Locate the cell with the specified text and output its (x, y) center coordinate. 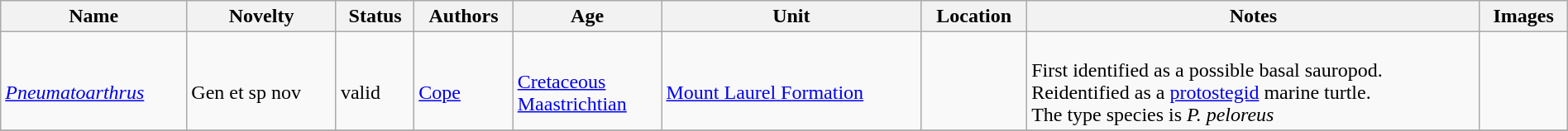
Name (94, 16)
Cretaceous Maastrichtian (587, 81)
Age (587, 16)
Unit (791, 16)
Location (974, 16)
First identified as a possible basal sauropod.Reidentified as a protostegid marine turtle.The type species is P. peloreus (1254, 81)
Notes (1254, 16)
Gen et sp nov (261, 81)
Images (1523, 16)
Authors (463, 16)
Cope (463, 81)
Mount Laurel Formation (791, 81)
valid (375, 81)
Status (375, 16)
Pneumatoarthrus (94, 81)
Novelty (261, 16)
